For the text-containing cell, return its midpoint in (x, y) coordinate format. 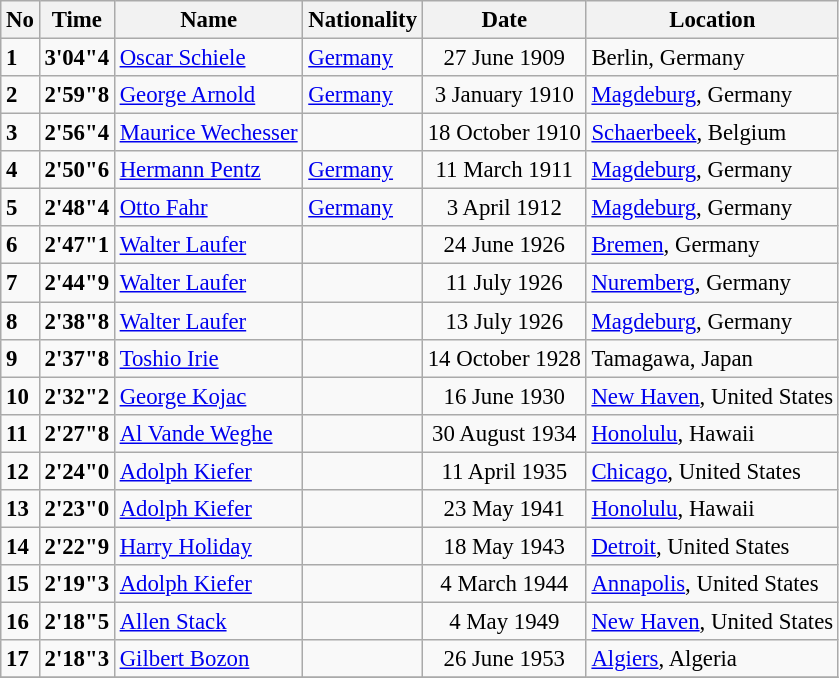
No (20, 20)
2'56"4 (76, 133)
26 June 1953 (504, 659)
12 (20, 471)
10 (20, 396)
Schaerbeek, Belgium (712, 133)
Nuremberg, Germany (712, 283)
Maurice Wechesser (208, 133)
Date (504, 20)
4 (20, 170)
2'37"8 (76, 358)
14 (20, 546)
18 May 1943 (504, 546)
11 April 1935 (504, 471)
4 May 1949 (504, 621)
George Arnold (208, 95)
14 October 1928 (504, 358)
Gilbert Bozon (208, 659)
8 (20, 321)
11 July 1926 (504, 283)
3 April 1912 (504, 208)
George Kojac (208, 396)
15 (20, 584)
17 (20, 659)
Name (208, 20)
Detroit, United States (712, 546)
6 (20, 245)
9 (20, 358)
Annapolis, United States (712, 584)
7 (20, 283)
2 (20, 95)
Location (712, 20)
Berlin, Germany (712, 58)
2'59"8 (76, 95)
Nationality (362, 20)
Hermann Pentz (208, 170)
Oscar Schiele (208, 58)
2'50"6 (76, 170)
2'44"9 (76, 283)
Toshio Irie (208, 358)
23 May 1941 (504, 509)
27 June 1909 (504, 58)
Algiers, Algeria (712, 659)
2'19"3 (76, 584)
11 March 1911 (504, 170)
2'23"0 (76, 509)
2'32"2 (76, 396)
3'04"4 (76, 58)
Harry Holiday (208, 546)
Chicago, United States (712, 471)
Otto Fahr (208, 208)
13 (20, 509)
2'22"9 (76, 546)
Al Vande Weghe (208, 433)
5 (20, 208)
18 October 1910 (504, 133)
2'18"5 (76, 621)
11 (20, 433)
2'24"0 (76, 471)
Tamagawa, Japan (712, 358)
30 August 1934 (504, 433)
4 March 1944 (504, 584)
16 June 1930 (504, 396)
3 January 1910 (504, 95)
24 June 1926 (504, 245)
Bremen, Germany (712, 245)
2'48"4 (76, 208)
3 (20, 133)
2'27"8 (76, 433)
16 (20, 621)
Time (76, 20)
2'18"3 (76, 659)
1 (20, 58)
2'38"8 (76, 321)
Allen Stack (208, 621)
13 July 1926 (504, 321)
2'47"1 (76, 245)
